From the cell containing the given text, extract its center point as [x, y] coordinate. 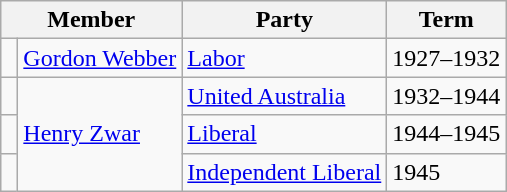
1932–1944 [446, 96]
1944–1945 [446, 134]
Independent Liberal [284, 172]
Gordon Webber [100, 58]
Liberal [284, 134]
Labor [284, 58]
United Australia [284, 96]
Member [92, 20]
Henry Zwar [100, 134]
1945 [446, 172]
Term [446, 20]
1927–1932 [446, 58]
Party [284, 20]
